Return the [X, Y] coordinate for the center point of the cell that contains the specified text.  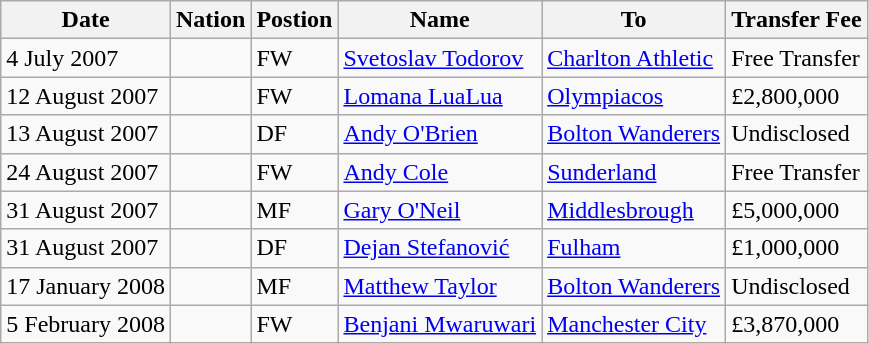
Olympiacos [634, 96]
17 January 2008 [86, 286]
12 August 2007 [86, 96]
13 August 2007 [86, 134]
To [634, 20]
Gary O'Neil [440, 210]
Postion [294, 20]
Matthew Taylor [440, 286]
Charlton Athletic [634, 58]
Benjani Mwaruwari [440, 324]
Lomana LuaLua [440, 96]
Andy O'Brien [440, 134]
24 August 2007 [86, 172]
£2,800,000 [796, 96]
Nation [210, 20]
£1,000,000 [796, 248]
Manchester City [634, 324]
Transfer Fee [796, 20]
Middlesbrough [634, 210]
£5,000,000 [796, 210]
5 February 2008 [86, 324]
Date [86, 20]
Sunderland [634, 172]
4 July 2007 [86, 58]
Andy Cole [440, 172]
Svetoslav Todorov [440, 58]
Name [440, 20]
Dejan Stefanović [440, 248]
Fulham [634, 248]
£3,870,000 [796, 324]
